Return (X, Y) of the center of cell containing provided text 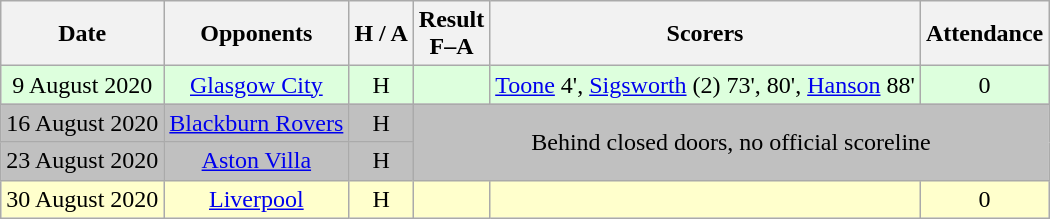
16 August 2020 (82, 123)
Attendance (984, 34)
Toone 4', Sigsworth (2) 73', 80', Hanson 88' (706, 85)
Liverpool (256, 199)
9 August 2020 (82, 85)
Glasgow City (256, 85)
H / A (381, 34)
ResultF–A (451, 34)
Date (82, 34)
30 August 2020 (82, 199)
Blackburn Rovers (256, 123)
Opponents (256, 34)
23 August 2020 (82, 161)
Aston Villa (256, 161)
Behind closed doors, no official scoreline (731, 142)
Scorers (706, 34)
